Scan for the cell matching the given text and deliver its (X, Y) coordinate at center. 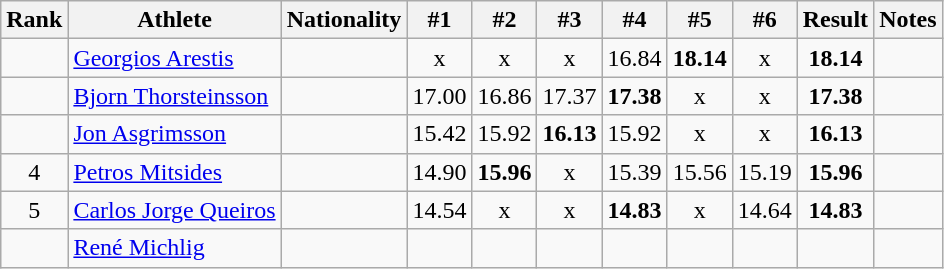
Notes (908, 20)
14.54 (440, 210)
15.42 (440, 134)
Athlete (174, 20)
17.37 (570, 96)
Petros Mitsides (174, 172)
Jon Asgrimsson (174, 134)
#3 (570, 20)
#4 (634, 20)
Nationality (344, 20)
15.39 (634, 172)
Carlos Jorge Queiros (174, 210)
#1 (440, 20)
René Michlig (174, 248)
Rank (34, 20)
Result (835, 20)
5 (34, 210)
Bjorn Thorsteinsson (174, 96)
Georgios Arestis (174, 58)
15.56 (700, 172)
15.19 (764, 172)
#5 (700, 20)
17.00 (440, 96)
4 (34, 172)
#2 (504, 20)
14.90 (440, 172)
16.86 (504, 96)
16.84 (634, 58)
#6 (764, 20)
14.64 (764, 210)
